Determine the [X, Y] coordinate at the center of the cell enclosing the given text.  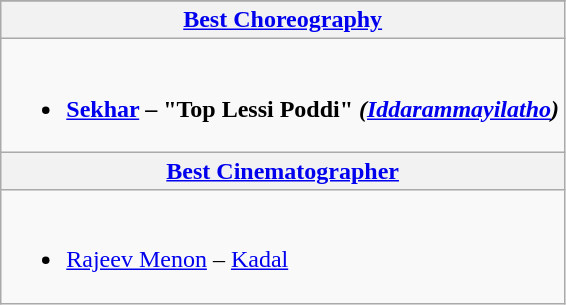
Best Cinematographer [283, 171]
Best Choreography [283, 20]
Sekhar – "Top Lessi Poddi" (Iddarammayilatho) [283, 96]
Rajeev Menon – Kadal [283, 246]
